Pinpoint the cell where the given text exists, returning its [x, y] midpoint coordinate. 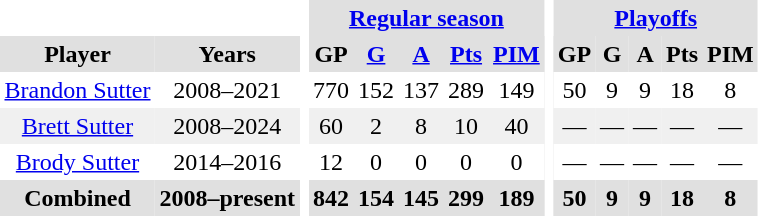
Playoffs [656, 18]
289 [466, 90]
137 [422, 90]
189 [517, 198]
60 [332, 126]
299 [466, 198]
2008–2021 [228, 90]
Brody Sutter [78, 162]
842 [332, 198]
2008–2024 [228, 126]
149 [517, 90]
2 [376, 126]
Years [228, 54]
PIM [517, 54]
Combined [78, 198]
Regular season [427, 18]
Brandon Sutter [78, 90]
Player [78, 54]
Brett Sutter [78, 126]
154 [376, 198]
12 [332, 162]
10 [466, 126]
8 [422, 126]
152 [376, 90]
2014–2016 [228, 162]
2008–present [228, 198]
40 [517, 126]
770 [332, 90]
145 [422, 198]
